Search for the cell housing the specified text and yield its (X, Y) center coordinate. 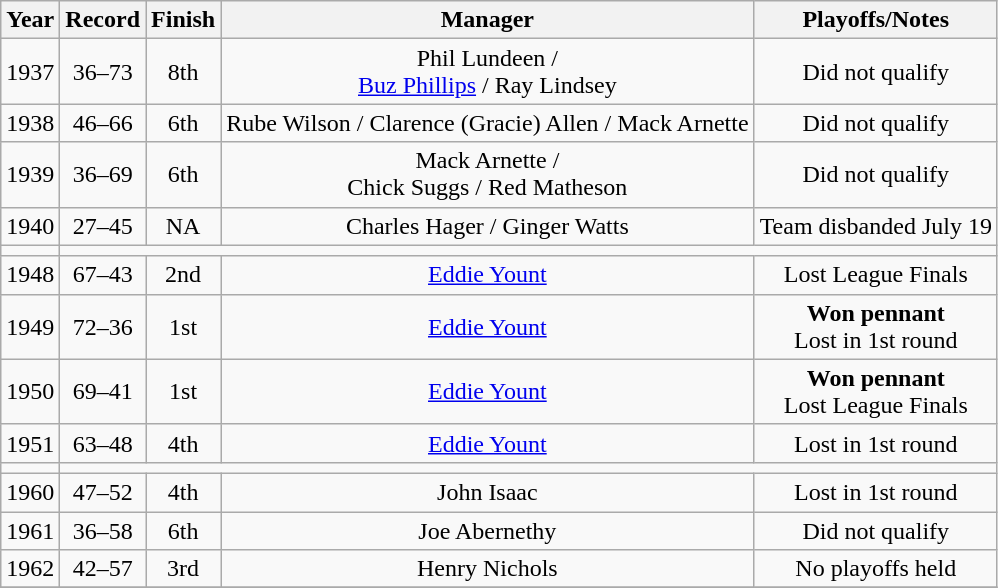
42–57 (103, 569)
Manager (488, 20)
NA (184, 226)
63–48 (103, 443)
1961 (30, 531)
1949 (30, 326)
36–69 (103, 174)
Henry Nichols (488, 569)
1938 (30, 123)
27–45 (103, 226)
69–41 (103, 392)
1962 (30, 569)
8th (184, 72)
Lost League Finals (876, 275)
Finish (184, 20)
Won pennantLost in 1st round (876, 326)
67–43 (103, 275)
John Isaac (488, 492)
Charles Hager / Ginger Watts (488, 226)
Rube Wilson / Clarence (Gracie) Allen / Mack Arnette (488, 123)
46–66 (103, 123)
Won pennantLost League Finals (876, 392)
Record (103, 20)
1951 (30, 443)
1939 (30, 174)
Playoffs/Notes (876, 20)
1940 (30, 226)
36–58 (103, 531)
72–36 (103, 326)
Team disbanded July 19 (876, 226)
Mack Arnette / Chick Suggs / Red Matheson (488, 174)
3rd (184, 569)
Phil Lundeen / Buz Phillips / Ray Lindsey (488, 72)
1937 (30, 72)
No playoffs held (876, 569)
Year (30, 20)
2nd (184, 275)
47–52 (103, 492)
1950 (30, 392)
36–73 (103, 72)
Joe Abernethy (488, 531)
1960 (30, 492)
1948 (30, 275)
